Scan for the cell matching the given text and deliver its [x, y] coordinate at center. 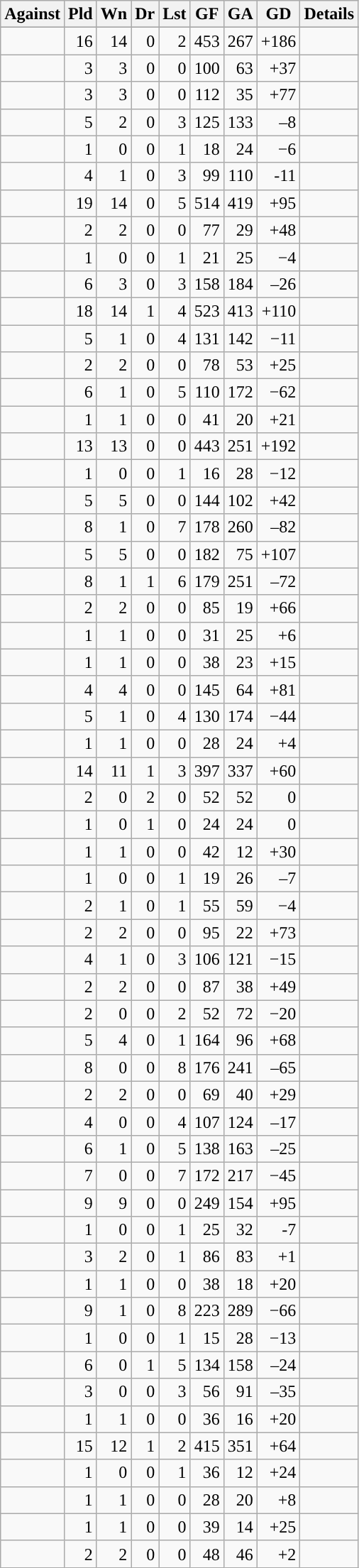
53 [240, 366]
−15 [278, 960]
31 [207, 635]
415 [207, 1446]
77 [207, 230]
523 [207, 311]
130 [207, 716]
46 [240, 1554]
−45 [278, 1175]
+24 [278, 1473]
GD [278, 14]
249 [207, 1203]
+107 [278, 554]
96 [240, 1041]
32 [240, 1230]
+15 [278, 662]
351 [240, 1446]
–17 [278, 1122]
+48 [278, 230]
–26 [278, 284]
GF [207, 14]
22 [240, 933]
179 [207, 581]
Against [33, 14]
−11 [278, 339]
100 [207, 68]
86 [207, 1257]
48 [207, 1554]
178 [207, 527]
+21 [278, 420]
Dr [145, 14]
95 [207, 933]
55 [207, 906]
Wn [114, 14]
164 [207, 1041]
−12 [278, 473]
23 [240, 662]
39 [207, 1527]
184 [240, 284]
+68 [278, 1041]
107 [207, 1122]
−13 [278, 1338]
102 [240, 500]
78 [207, 366]
+2 [278, 1554]
–7 [278, 879]
−66 [278, 1311]
112 [207, 95]
35 [240, 95]
+73 [278, 933]
+4 [278, 743]
Details [329, 14]
–25 [278, 1148]
–35 [278, 1392]
514 [207, 203]
75 [240, 554]
223 [207, 1311]
+30 [278, 852]
–24 [278, 1365]
−44 [278, 716]
63 [240, 68]
125 [207, 122]
69 [207, 1095]
Pld [80, 14]
+66 [278, 608]
−62 [278, 393]
11 [114, 770]
241 [240, 1068]
163 [240, 1148]
+8 [278, 1500]
72 [240, 1014]
42 [207, 852]
41 [207, 420]
131 [207, 339]
-7 [278, 1230]
85 [207, 608]
GA [240, 14]
133 [240, 122]
+64 [278, 1446]
+29 [278, 1095]
337 [240, 770]
121 [240, 960]
+81 [278, 689]
397 [207, 770]
217 [240, 1175]
+110 [278, 311]
174 [240, 716]
-11 [278, 176]
142 [240, 339]
453 [207, 41]
182 [207, 554]
87 [207, 987]
144 [207, 500]
443 [207, 446]
267 [240, 41]
124 [240, 1122]
289 [240, 1311]
99 [207, 176]
83 [240, 1257]
26 [240, 879]
–8 [278, 122]
29 [240, 230]
+77 [278, 95]
419 [240, 203]
138 [207, 1148]
106 [207, 960]
59 [240, 906]
134 [207, 1365]
56 [207, 1392]
40 [240, 1095]
−20 [278, 1014]
+192 [278, 446]
–82 [278, 527]
91 [240, 1392]
–72 [278, 581]
+6 [278, 635]
+42 [278, 500]
−6 [278, 149]
260 [240, 527]
+60 [278, 770]
176 [207, 1068]
+1 [278, 1257]
Lst [175, 14]
+49 [278, 987]
–65 [278, 1068]
413 [240, 311]
64 [240, 689]
+37 [278, 68]
154 [240, 1203]
+186 [278, 41]
145 [207, 689]
21 [207, 257]
